For the text-containing cell, return its midpoint in (X, Y) coordinate format. 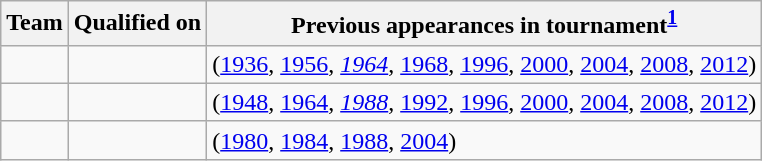
(1936, 1956, 1964, 1968, 1996, 2000, 2004, 2008, 2012) (484, 64)
(1980, 1984, 1988, 2004) (484, 140)
Team (35, 24)
(1948, 1964, 1988, 1992, 1996, 2000, 2004, 2008, 2012) (484, 102)
Previous appearances in tournament1 (484, 24)
Qualified on (137, 24)
